Find where the given text appears and provide that cell's center as [X, Y] coordinate. 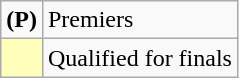
Premiers [140, 20]
(P) [22, 20]
Qualified for finals [140, 58]
